Identify which cell holds the provided text, then report its [X, Y] central coordinate. 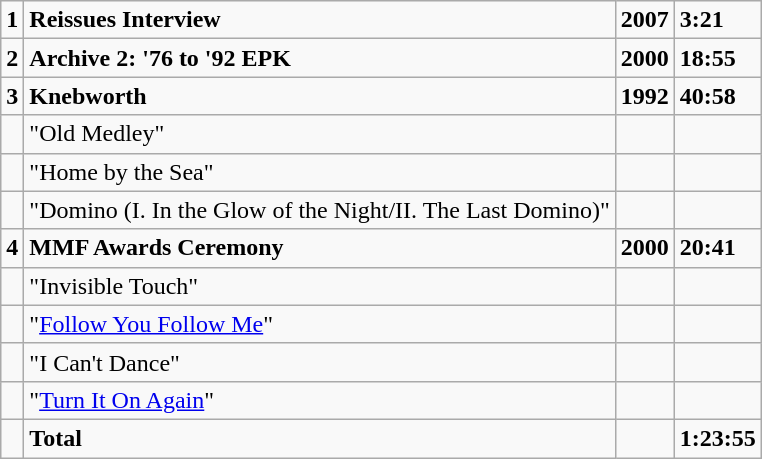
Reissues Interview [320, 20]
"Turn It On Again" [320, 400]
3:21 [718, 20]
"Follow You Follow Me" [320, 324]
MMF Awards Ceremony [320, 248]
"Domino (I. In the Glow of the Night/II. The Last Domino)" [320, 210]
"Invisible Touch" [320, 286]
4 [12, 248]
Total [320, 438]
Knebworth [320, 96]
3 [12, 96]
1992 [644, 96]
1:23:55 [718, 438]
2 [12, 58]
18:55 [718, 58]
Archive 2: '76 to '92 EPK [320, 58]
40:58 [718, 96]
"Old Medley" [320, 134]
1 [12, 20]
20:41 [718, 248]
"Home by the Sea" [320, 172]
"I Can't Dance" [320, 362]
2007 [644, 20]
